Extract the (x, y) coordinate from the center of the cell holding the provided text.  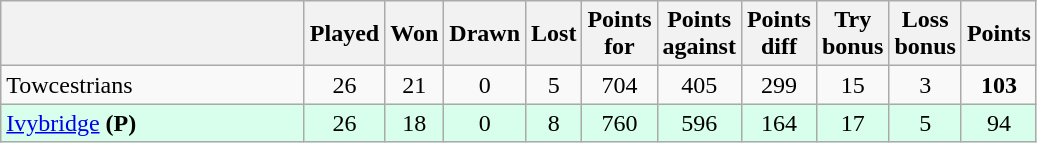
Lost (554, 34)
Towcestrians (153, 85)
596 (699, 123)
21 (414, 85)
Points for (620, 34)
Won (414, 34)
Points diff (778, 34)
Points (998, 34)
17 (852, 123)
15 (852, 85)
164 (778, 123)
Loss bonus (925, 34)
Drawn (485, 34)
8 (554, 123)
Try bonus (852, 34)
3 (925, 85)
Played (344, 34)
Points against (699, 34)
405 (699, 85)
704 (620, 85)
Ivybridge (P) (153, 123)
299 (778, 85)
94 (998, 123)
760 (620, 123)
103 (998, 85)
18 (414, 123)
